Find where the given text appears and provide that cell's center as [X, Y] coordinate. 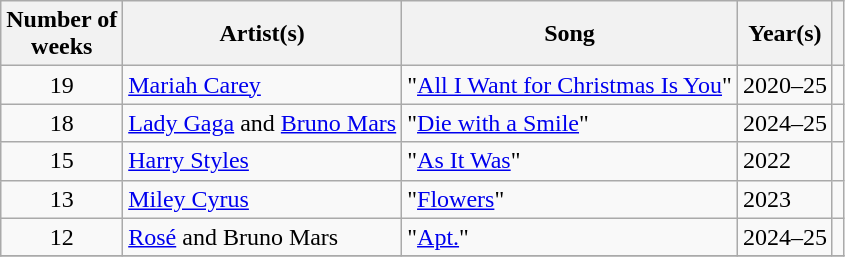
13 [62, 199]
12 [62, 237]
2023 [784, 199]
2020–25 [784, 85]
Harry Styles [262, 161]
Miley Cyrus [262, 199]
18 [62, 123]
Number of weeks [62, 34]
Song [570, 34]
"Flowers" [570, 199]
"As It Was" [570, 161]
19 [62, 85]
Lady Gaga and Bruno Mars [262, 123]
"All I Want for Christmas Is You" [570, 85]
Mariah Carey [262, 85]
Artist(s) [262, 34]
"Die with a Smile" [570, 123]
"Apt." [570, 237]
Rosé and Bruno Mars [262, 237]
2022 [784, 161]
15 [62, 161]
Year(s) [784, 34]
